Identify which cell holds the provided text, then report its [x, y] central coordinate. 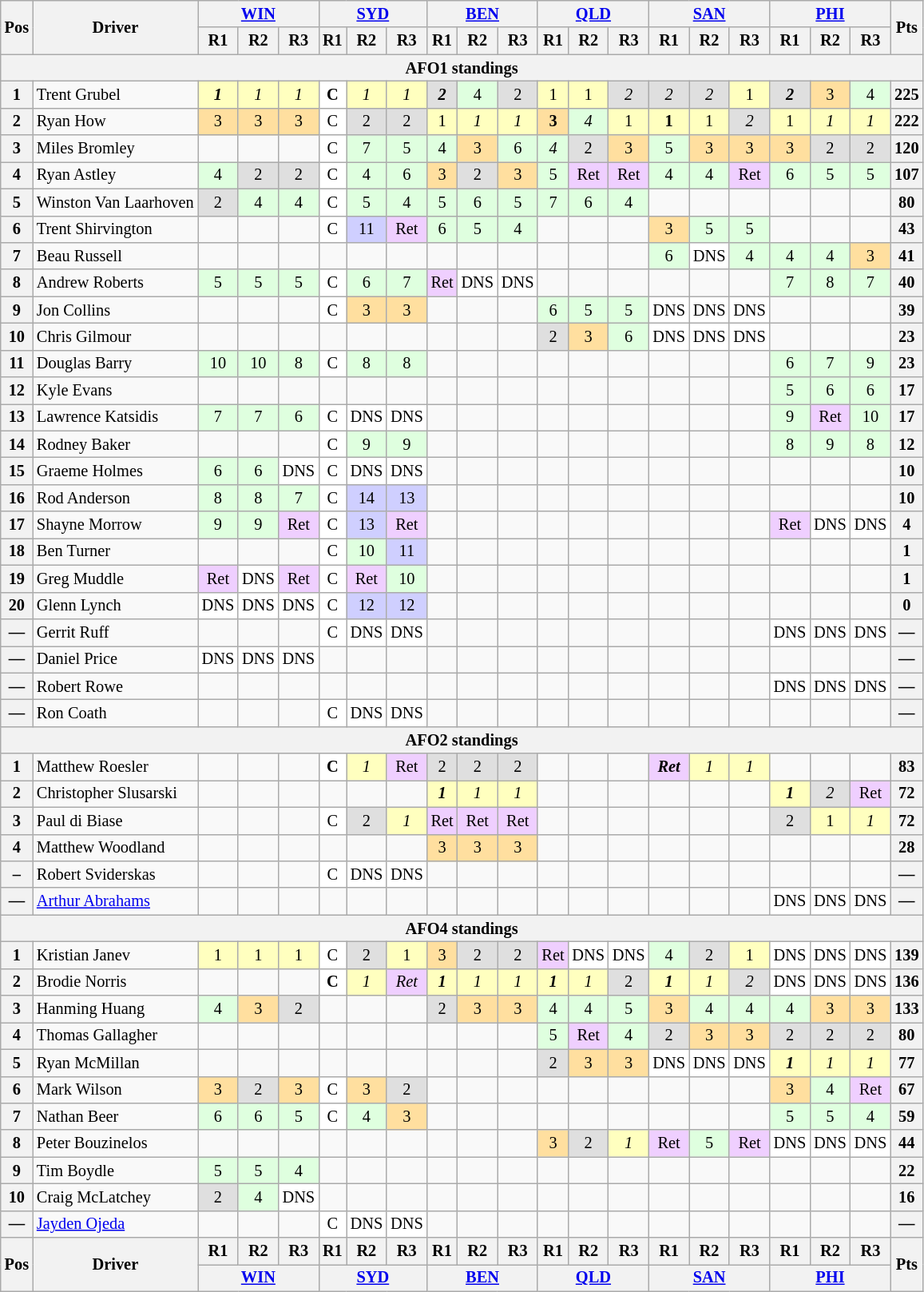
Ryan McMillan [115, 1063]
136 [906, 982]
Winston Van Laarhoven [115, 202]
44 [906, 1143]
139 [906, 955]
41 [906, 256]
18 [17, 551]
Christopher Slusarski [115, 793]
– [17, 874]
Ron Coath [115, 713]
67 [906, 1090]
Miles Bromley [115, 149]
Nathan Beer [115, 1116]
Trent Shirvington [115, 229]
Greg Muddle [115, 578]
Robert Rowe [115, 686]
Daniel Price [115, 659]
39 [906, 310]
Beau Russell [115, 256]
40 [906, 283]
Ryan Astley [115, 175]
Ben Turner [115, 551]
Lawrence Katsidis [115, 417]
Chris Gilmour [115, 336]
20 [17, 606]
Peter Bouzinelos [115, 1143]
Douglas Barry [115, 364]
Brodie Norris [115, 982]
22 [906, 1171]
Craig McLatchey [115, 1197]
59 [906, 1116]
83 [906, 767]
Paul di Biase [115, 821]
120 [906, 149]
Mark Wilson [115, 1090]
Trent Grubel [115, 94]
Thomas Gallagher [115, 1036]
107 [906, 175]
Rod Anderson [115, 498]
Rodney Baker [115, 444]
AFO4 standings [462, 928]
Jayden Ojeda [115, 1224]
Matthew Woodland [115, 848]
Robert Sviderskas [115, 874]
225 [906, 94]
Kyle Evans [115, 391]
43 [906, 229]
0 [906, 606]
133 [906, 1009]
Ryan How [115, 121]
Andrew Roberts [115, 283]
Hanming Huang [115, 1009]
Glenn Lynch [115, 606]
Matthew Roesler [115, 767]
15 [17, 471]
28 [906, 848]
Kristian Janev [115, 955]
Shayne Morrow [115, 525]
222 [906, 121]
Jon Collins [115, 310]
77 [906, 1063]
Tim Boydle [115, 1171]
Graeme Holmes [115, 471]
AFO1 standings [462, 68]
Arthur Abrahams [115, 901]
Gerrit Ruff [115, 632]
19 [17, 578]
AFO2 standings [462, 740]
